From the cell containing the given text, extract its center point as [X, Y] coordinate. 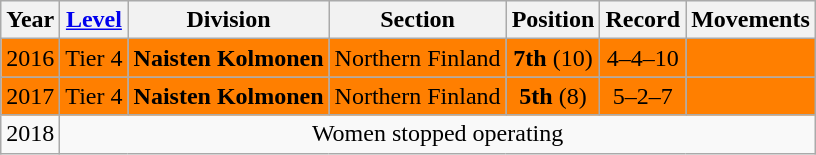
5–2–7 [643, 96]
2016 [30, 58]
Movements [751, 20]
Record [643, 20]
Women stopped operating [438, 134]
5th (8) [553, 96]
Section [418, 20]
Position [553, 20]
2018 [30, 134]
Level [94, 20]
Division [228, 20]
Year [30, 20]
7th (10) [553, 58]
2017 [30, 96]
4–4–10 [643, 58]
